From the cell containing the given text, extract its center point as (X, Y) coordinate. 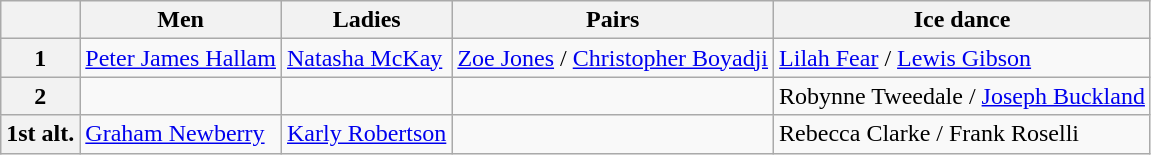
Karly Robertson (366, 134)
Lilah Fear / Lewis Gibson (962, 58)
Robynne Tweedale / Joseph Buckland (962, 96)
1st alt. (40, 134)
Natasha McKay (366, 58)
Men (181, 20)
Zoe Jones / Christopher Boyadji (613, 58)
Pairs (613, 20)
Ladies (366, 20)
2 (40, 96)
Peter James Hallam (181, 58)
Graham Newberry (181, 134)
Ice dance (962, 20)
Rebecca Clarke / Frank Roselli (962, 134)
1 (40, 58)
